From the cell containing the given text, extract its center point as (X, Y) coordinate. 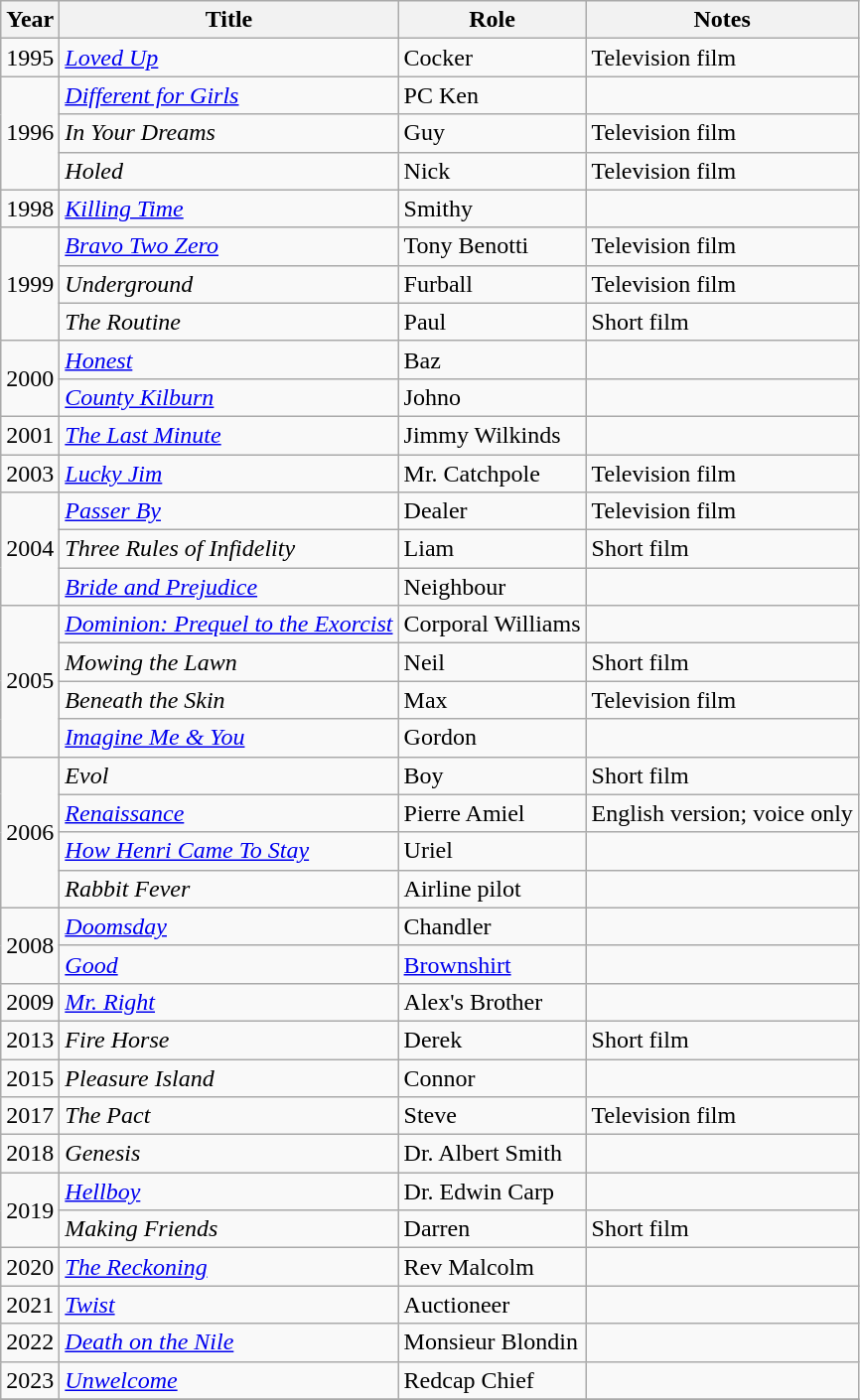
Passer By (228, 511)
Death on the Nile (228, 1342)
Different for Girls (228, 95)
Twist (228, 1305)
How Henri Came To Stay (228, 851)
1995 (30, 58)
2008 (30, 945)
Imagine Me & You (228, 738)
Tony Benotti (493, 246)
Good (228, 964)
Unwelcome (228, 1380)
Baz (493, 359)
2021 (30, 1305)
Title (228, 20)
Honest (228, 359)
2017 (30, 1116)
Uriel (493, 851)
Redcap Chief (493, 1380)
Alex's Brother (493, 1002)
Dealer (493, 511)
The Pact (228, 1116)
Furball (493, 284)
Guy (493, 133)
2023 (30, 1380)
Making Friends (228, 1229)
Lucky Jim (228, 474)
Loved Up (228, 58)
County Kilburn (228, 397)
Connor (493, 1077)
Paul (493, 322)
Dominion: Prequel to the Exorcist (228, 625)
Boy (493, 775)
Corporal Williams (493, 625)
Gordon (493, 738)
Chandler (493, 926)
2019 (30, 1210)
Mr. Catchpole (493, 474)
Johno (493, 397)
2022 (30, 1342)
2004 (30, 549)
Doomsday (228, 926)
Derek (493, 1040)
2006 (30, 832)
Monsieur Blondin (493, 1342)
Steve (493, 1116)
1998 (30, 209)
Smithy (493, 209)
Beneath the Skin (228, 700)
Neil (493, 662)
Hellboy (228, 1191)
Year (30, 20)
The Last Minute (228, 435)
2018 (30, 1154)
Genesis (228, 1154)
Renaissance (228, 813)
Brownshirt (493, 964)
Neighbour (493, 587)
Rabbit Fever (228, 889)
Evol (228, 775)
Mowing the Lawn (228, 662)
English version; voice only (722, 813)
Pierre Amiel (493, 813)
Rev Malcolm (493, 1267)
Bride and Prejudice (228, 587)
2009 (30, 1002)
1999 (30, 284)
Pleasure Island (228, 1077)
Darren (493, 1229)
Role (493, 20)
2001 (30, 435)
Dr. Edwin Carp (493, 1191)
PC Ken (493, 95)
Fire Horse (228, 1040)
2015 (30, 1077)
Jimmy Wilkinds (493, 435)
Three Rules of Infidelity (228, 549)
Auctioneer (493, 1305)
1996 (30, 133)
Cocker (493, 58)
Liam (493, 549)
The Reckoning (228, 1267)
Killing Time (228, 209)
2000 (30, 378)
Airline pilot (493, 889)
2005 (30, 681)
The Routine (228, 322)
In Your Dreams (228, 133)
2013 (30, 1040)
Holed (228, 171)
Underground (228, 284)
Notes (722, 20)
Max (493, 700)
Dr. Albert Smith (493, 1154)
Mr. Right (228, 1002)
Bravo Two Zero (228, 246)
2003 (30, 474)
Nick (493, 171)
2020 (30, 1267)
